From the cell containing the given text, extract its center point as [x, y] coordinate. 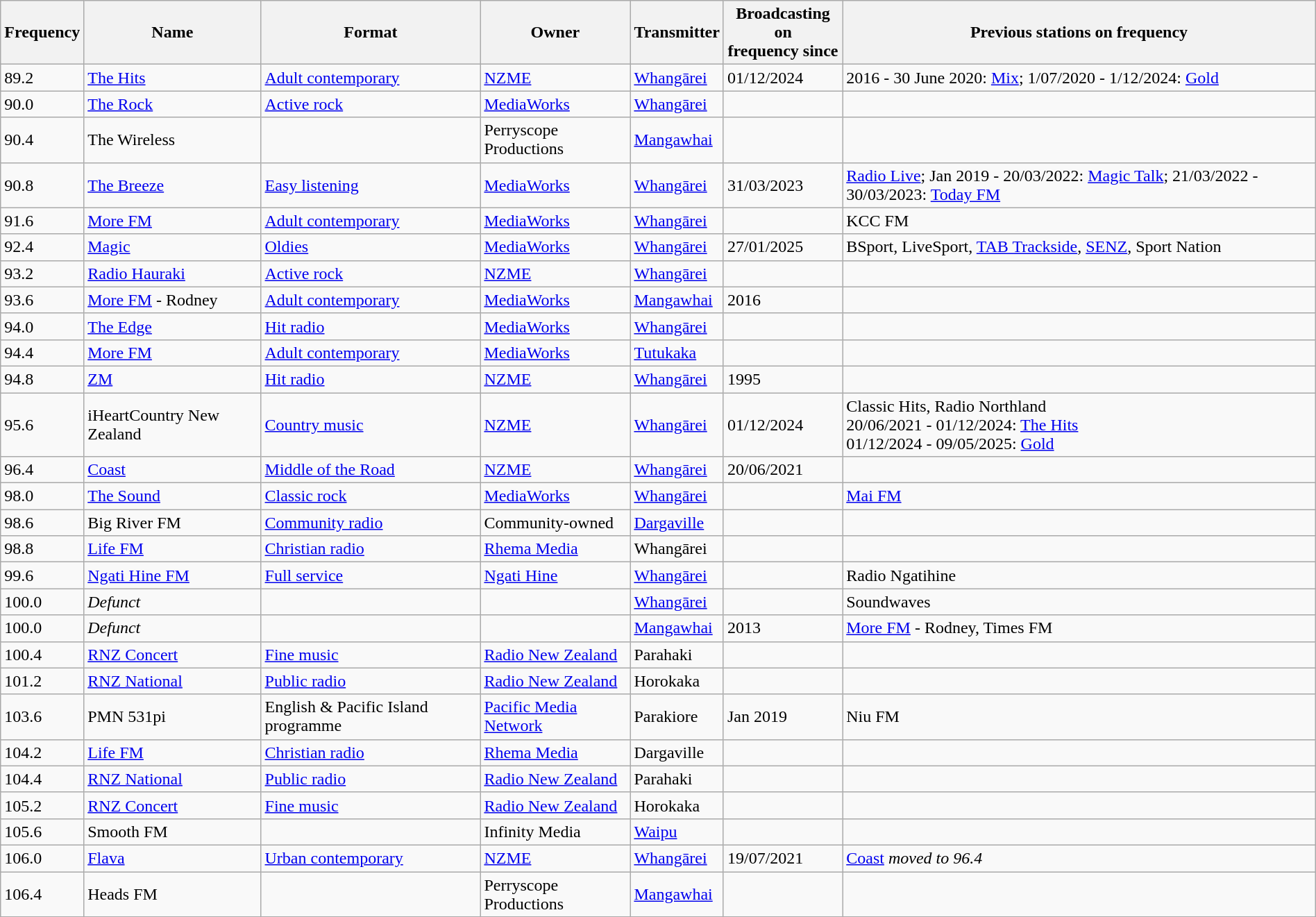
31/03/2023 [783, 185]
100.4 [42, 655]
ZM [172, 379]
96.4 [42, 470]
106.4 [42, 894]
Coast moved to 96.4 [1079, 858]
105.2 [42, 805]
Owner [555, 33]
Community-owned [555, 523]
2016 - 30 June 2020: Mix; 1/07/2020 - 1/12/2024: Gold [1079, 78]
93.2 [42, 274]
The Edge [172, 326]
Urban contemporary [371, 858]
Middle of the Road [371, 470]
99.6 [42, 575]
90.4 [42, 140]
Name [172, 33]
The Wireless [172, 140]
Format [371, 33]
BSport, LiveSport, TAB Trackside, SENZ, Sport Nation [1079, 247]
Ngati Hine FM [172, 575]
98.0 [42, 496]
Coast [172, 470]
Classic Hits, Radio Northland 20/06/2021 - 01/12/2024: The Hits 01/12/2024 - 09/05/2025: Gold [1079, 425]
98.8 [42, 549]
103.6 [42, 716]
Waipu [677, 832]
KCC FM [1079, 221]
104.2 [42, 752]
105.6 [42, 832]
More FM - Rodney [172, 300]
Big River FM [172, 523]
Niu FM [1079, 716]
The Breeze [172, 185]
The Sound [172, 496]
Pacific Media Network [555, 716]
104.4 [42, 779]
Broadcasting onfrequency since [783, 33]
2016 [783, 300]
The Hits [172, 78]
93.6 [42, 300]
106.0 [42, 858]
PMN 531pi [172, 716]
19/07/2021 [783, 858]
90.8 [42, 185]
Infinity Media [555, 832]
95.6 [42, 425]
Easy listening [371, 185]
Community radio [371, 523]
94.0 [42, 326]
The Rock [172, 104]
Transmitter [677, 33]
Smooth FM [172, 832]
94.8 [42, 379]
Full service [371, 575]
Previous stations on frequency [1079, 33]
Mai FM [1079, 496]
Tutukaka [677, 353]
92.4 [42, 247]
98.6 [42, 523]
91.6 [42, 221]
Radio Hauraki [172, 274]
Parakiore [677, 716]
27/01/2025 [783, 247]
English & Pacific Island programme [371, 716]
94.4 [42, 353]
Country music [371, 425]
90.0 [42, 104]
Radio Ngatihine [1079, 575]
More FM - Rodney, Times FM [1079, 628]
Radio Live; Jan 2019 - 20/03/2022: Magic Talk; 21/03/2022 - 30/03/2023: Today FM [1079, 185]
1995 [783, 379]
Flava [172, 858]
Ngati Hine [555, 575]
20/06/2021 [783, 470]
Heads FM [172, 894]
Magic [172, 247]
Oldies [371, 247]
Frequency [42, 33]
101.2 [42, 681]
Classic rock [371, 496]
89.2 [42, 78]
Soundwaves [1079, 602]
2013 [783, 628]
iHeartCountry New Zealand [172, 425]
Jan 2019 [783, 716]
